Determine the (X, Y) coordinate at the center of the cell enclosing the given text.  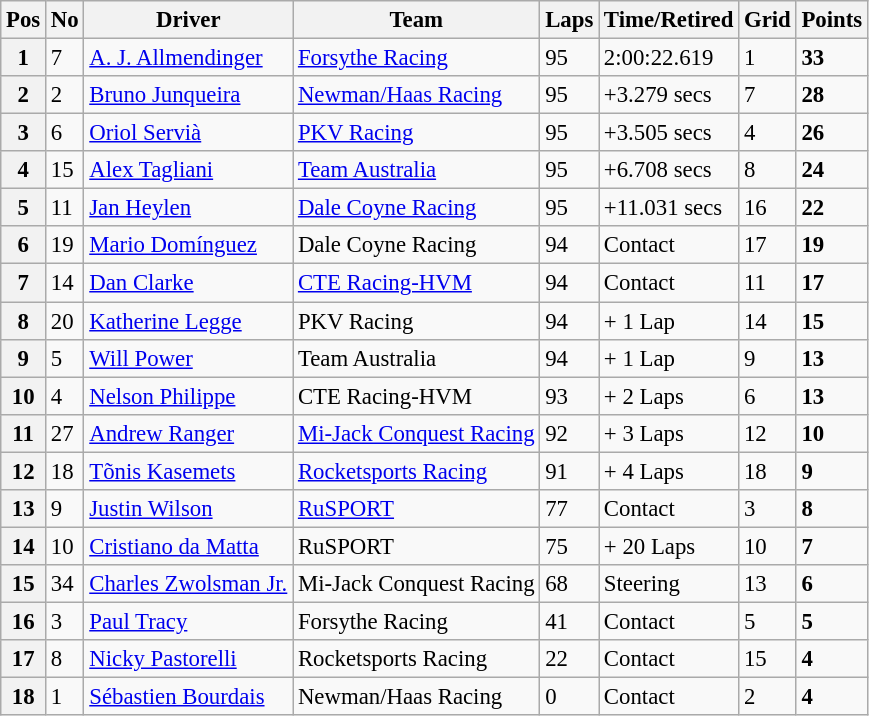
Cristiano da Matta (188, 546)
Grid (768, 20)
Tõnis Kasemets (188, 471)
+ 2 Laps (669, 396)
34 (65, 584)
Will Power (188, 358)
Katherine Legge (188, 321)
Laps (570, 20)
No (65, 20)
33 (832, 58)
Bruno Junqueira (188, 95)
Pos (24, 20)
92 (570, 433)
Nicky Pastorelli (188, 659)
Andrew Ranger (188, 433)
+11.031 secs (669, 208)
91 (570, 471)
Driver (188, 20)
+ 4 Laps (669, 471)
+ 3 Laps (669, 433)
+3.279 secs (669, 95)
+ 20 Laps (669, 546)
Justin Wilson (188, 509)
Steering (669, 584)
24 (832, 170)
Sébastien Bourdais (188, 697)
Mario Domínguez (188, 245)
27 (65, 433)
Dan Clarke (188, 283)
+6.708 secs (669, 170)
28 (832, 95)
+3.505 secs (669, 133)
68 (570, 584)
20 (65, 321)
75 (570, 546)
0 (570, 697)
77 (570, 509)
Alex Tagliani (188, 170)
Charles Zwolsman Jr. (188, 584)
93 (570, 396)
Team (416, 20)
41 (570, 621)
Paul Tracy (188, 621)
Oriol Servià (188, 133)
Time/Retired (669, 20)
26 (832, 133)
Nelson Philippe (188, 396)
2:00:22.619 (669, 58)
Jan Heylen (188, 208)
Points (832, 20)
A. J. Allmendinger (188, 58)
